For the text-containing cell, return its midpoint in (X, Y) coordinate format. 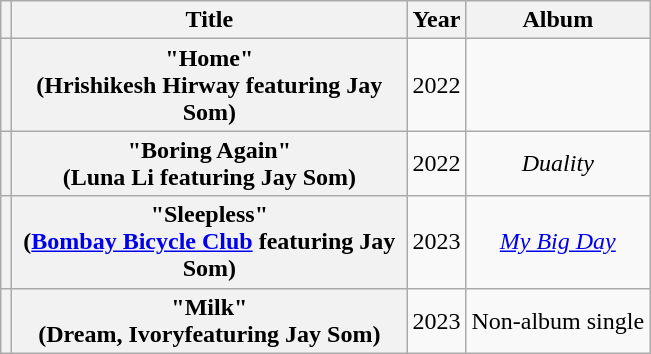
"Milk"(Dream, Ivoryfeaturing Jay Som) (210, 320)
Non-album single (558, 320)
My Big Day (558, 242)
Album (558, 20)
"Home"(Hrishikesh Hirway featuring Jay Som) (210, 85)
Title (210, 20)
Year (436, 20)
Duality (558, 164)
"Sleepless"(Bombay Bicycle Club featuring Jay Som) (210, 242)
"Boring Again"(Luna Li featuring Jay Som) (210, 164)
